Scan for the cell matching the given text and deliver its [X, Y] coordinate at center. 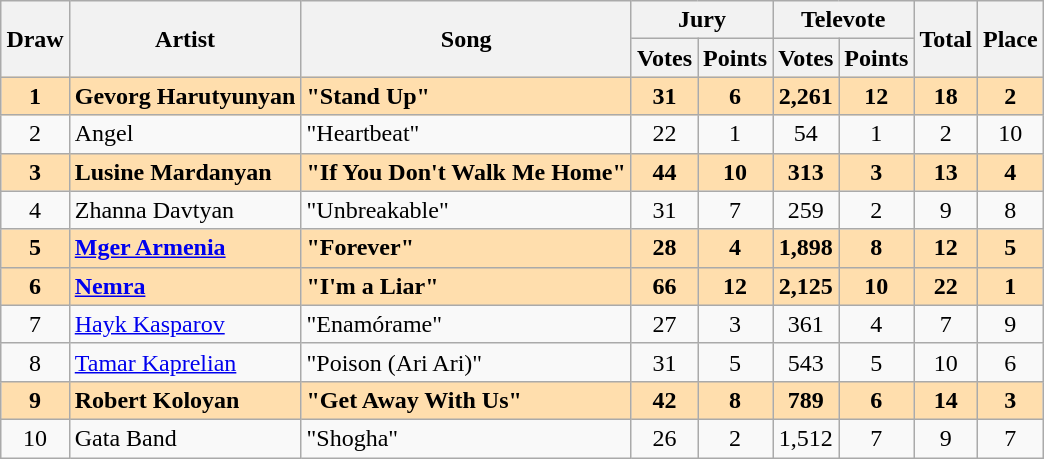
"If You Don't Walk Me Home" [466, 172]
42 [664, 400]
2,261 [806, 96]
Gevorg Harutyunyan [185, 96]
Total [946, 39]
Jury [702, 20]
1,512 [806, 438]
"Heartbeat" [466, 134]
14 [946, 400]
Nemra [185, 286]
Gata Band [185, 438]
26 [664, 438]
543 [806, 362]
361 [806, 324]
Angel [185, 134]
Hayk Kasparov [185, 324]
"Shogha" [466, 438]
"Stand Up" [466, 96]
Lusine Mardanyan [185, 172]
13 [946, 172]
Mger Armenia [185, 248]
28 [664, 248]
54 [806, 134]
Song [466, 39]
313 [806, 172]
Robert Koloyan [185, 400]
"I'm a Liar" [466, 286]
1,898 [806, 248]
Zhanna Davtyan [185, 210]
"Unbreakable" [466, 210]
Artist [185, 39]
Draw [35, 39]
Tamar Kaprelian [185, 362]
789 [806, 400]
27 [664, 324]
66 [664, 286]
"Enamórame" [466, 324]
"Get Away With Us" [466, 400]
44 [664, 172]
259 [806, 210]
18 [946, 96]
2,125 [806, 286]
Place [1010, 39]
"Poison (Ari Ari)" [466, 362]
"Forever" [466, 248]
Televote [844, 20]
